Scan for the cell matching the given text and deliver its (X, Y) coordinate at center. 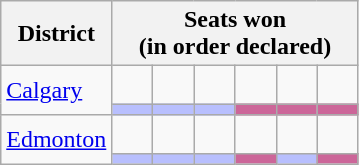
Seats won(in order declared) (235, 34)
Calgary (56, 90)
District (56, 34)
Edmonton (56, 140)
